Pinpoint the cell where the given text exists, returning its (x, y) midpoint coordinate. 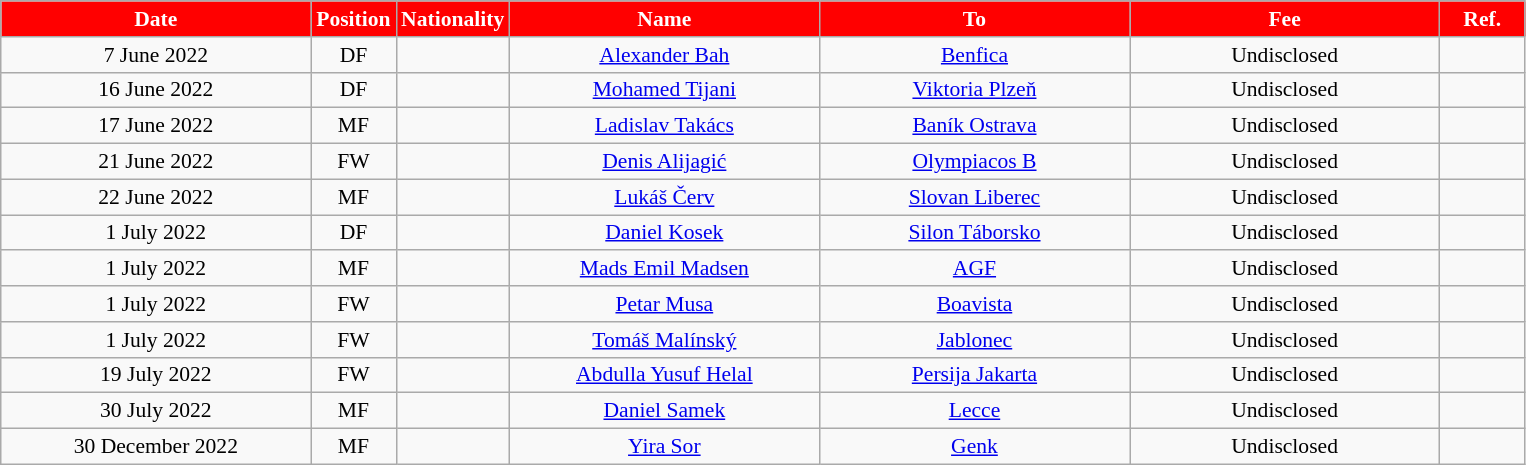
To (974, 19)
Petar Musa (664, 304)
Persija Jakarta (974, 375)
Jablonec (974, 340)
Tomáš Malínský (664, 340)
Lecce (974, 411)
Baník Ostrava (974, 126)
Slovan Liberec (974, 197)
17 June 2022 (156, 126)
Nationality (452, 19)
Mads Emil Madsen (664, 269)
Benfica (974, 55)
Mohamed Tijani (664, 90)
22 June 2022 (156, 197)
Date (156, 19)
Lukáš Červ (664, 197)
Yira Sor (664, 447)
19 July 2022 (156, 375)
Name (664, 19)
21 June 2022 (156, 162)
AGF (974, 269)
Abdulla Yusuf Helal (664, 375)
30 July 2022 (156, 411)
Ladislav Takács (664, 126)
7 June 2022 (156, 55)
30 December 2022 (156, 447)
Ref. (1482, 19)
Denis Alijagić (664, 162)
Position (354, 19)
Olympiacos B (974, 162)
Alexander Bah (664, 55)
Daniel Kosek (664, 233)
Boavista (974, 304)
Silon Táborsko (974, 233)
Genk (974, 447)
16 June 2022 (156, 90)
Viktoria Plzeň (974, 90)
Daniel Samek (664, 411)
Fee (1285, 19)
